Output the (x, y) coordinate of the center of the cell containing the given text.  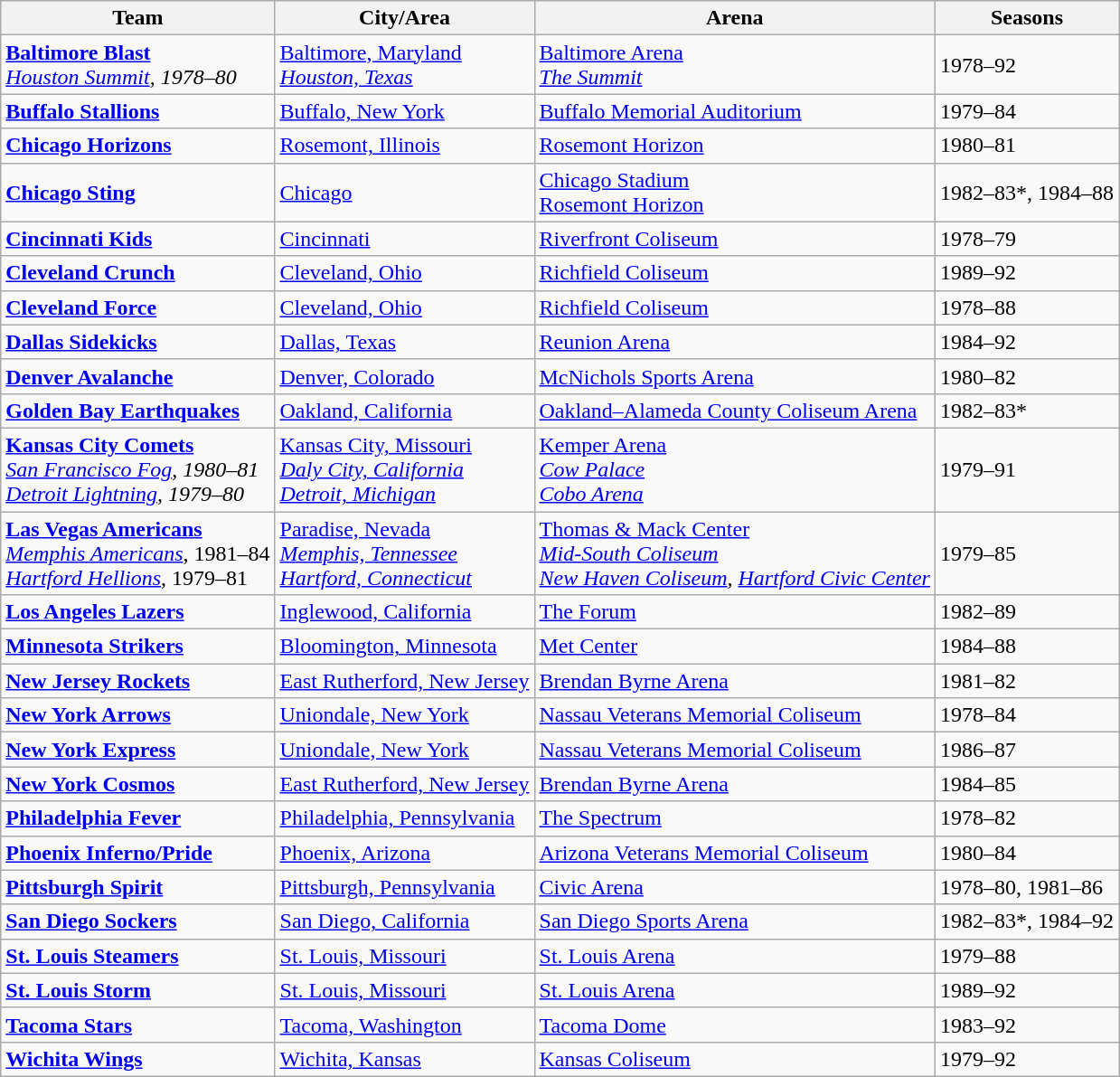
Kansas City CometsSan Francisco Fog, 1980–81 Detroit Lightning, 1979–80 (137, 469)
Cleveland Force (137, 307)
Phoenix, Arizona (405, 853)
New York Cosmos (137, 784)
City/Area (405, 18)
Cincinnati Kids (137, 239)
Kemper ArenaCow PalaceCobo Arena (734, 469)
1980–84 (1027, 853)
The Spectrum (734, 818)
1983–92 (1027, 1025)
1978–80, 1981–86 (1027, 887)
1978–79 (1027, 239)
McNichols Sports Arena (734, 376)
Tacoma Dome (734, 1025)
Baltimore BlastHouston Summit, 1978–80 (137, 65)
1982–83*, 1984–92 (1027, 921)
San Diego Sports Arena (734, 921)
St. Louis Steamers (137, 956)
Dallas Sidekicks (137, 342)
1982–89 (1027, 612)
Bloomington, Minnesota (405, 647)
1982–83*, 1984–88 (1027, 192)
Civic Arena (734, 887)
Rosemont, Illinois (405, 146)
1984–85 (1027, 784)
Chicago Stadium Rosemont Horizon (734, 192)
Phoenix Inferno/Pride (137, 853)
The Forum (734, 612)
1978–82 (1027, 818)
1984–92 (1027, 342)
Los Angeles Lazers (137, 612)
Seasons (1027, 18)
Rosemont Horizon (734, 146)
Dallas, Texas (405, 342)
Tacoma Stars (137, 1025)
Cleveland Crunch (137, 273)
Buffalo Memorial Auditorium (734, 111)
Chicago Sting (137, 192)
Arena (734, 18)
Thomas & Mack CenterMid-South Coliseum New Haven Coliseum, Hartford Civic Center (734, 553)
Baltimore ArenaThe Summit (734, 65)
1979–92 (1027, 1059)
Oakland, California (405, 411)
1978–92 (1027, 65)
Wichita, Kansas (405, 1059)
Kansas City, MissouriDaly City, CaliforniaDetroit, Michigan (405, 469)
Cincinnati (405, 239)
Wichita Wings (137, 1059)
Kansas Coliseum (734, 1059)
Team (137, 18)
Denver Avalanche (137, 376)
Met Center (734, 647)
Buffalo, New York (405, 111)
New York Express (137, 750)
1981–82 (1027, 681)
1979–84 (1027, 111)
San Diego, California (405, 921)
Las Vegas AmericansMemphis Americans, 1981–84Hartford Hellions, 1979–81 (137, 553)
Riverfront Coliseum (734, 239)
Minnesota Strikers (137, 647)
1980–82 (1027, 376)
Arizona Veterans Memorial Coliseum (734, 853)
Philadelphia, Pennsylvania (405, 818)
1979–91 (1027, 469)
1984–88 (1027, 647)
1986–87 (1027, 750)
New York Arrows (137, 715)
Oakland–Alameda County Coliseum Arena (734, 411)
Chicago Horizons (137, 146)
1979–85 (1027, 553)
San Diego Sockers (137, 921)
Denver, Colorado (405, 376)
1982–83* (1027, 411)
1978–88 (1027, 307)
Reunion Arena (734, 342)
St. Louis Storm (137, 990)
1980–81 (1027, 146)
Golden Bay Earthquakes (137, 411)
Philadelphia Fever (137, 818)
Paradise, NevadaMemphis, Tennessee Hartford, Connecticut (405, 553)
1978–84 (1027, 715)
Chicago (405, 192)
Baltimore, MarylandHouston, Texas (405, 65)
1979–88 (1027, 956)
Inglewood, California (405, 612)
Tacoma, Washington (405, 1025)
Buffalo Stallions (137, 111)
New Jersey Rockets (137, 681)
Pittsburgh Spirit (137, 887)
Pittsburgh, Pennsylvania (405, 887)
